For the text-containing cell, return its midpoint in (X, Y) coordinate format. 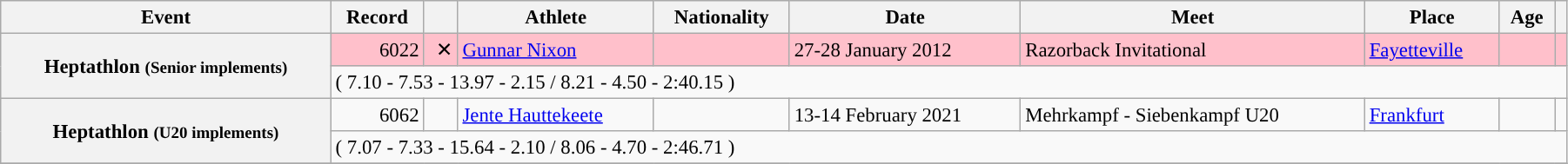
Meet (1192, 17)
Age (1527, 17)
Place (1432, 17)
13-14 February 2021 (905, 115)
Razorback Invitational (1192, 50)
Record (378, 17)
Fayetteville (1432, 50)
Frankfurt (1432, 115)
( 7.10 - 7.53 - 13.97 - 2.15 / 8.21 - 4.50 - 2:40.15 ) (948, 82)
Heptathlon (U20 implements) (166, 132)
Nationality (721, 17)
Athlete (555, 17)
6022 (378, 50)
Event (166, 17)
Date (905, 17)
Jente Hauttekeete (555, 115)
27-28 January 2012 (905, 50)
( 7.07 - 7.33 - 15.64 - 2.10 / 8.06 - 4.70 - 2:46.71 ) (948, 148)
6062 (378, 115)
Mehrkampf - Siebenkampf U20 (1192, 115)
✕ (440, 50)
Heptathlon (Senior implements) (166, 66)
Gunnar Nixon (555, 50)
